Find where the given text appears and provide that cell's center as (X, Y) coordinate. 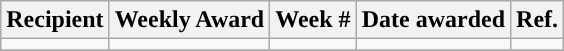
Weekly Award (190, 20)
Date awarded (433, 20)
Ref. (538, 20)
Week # (313, 20)
Recipient (55, 20)
